Find where the given text appears and provide that cell's center as (X, Y) coordinate. 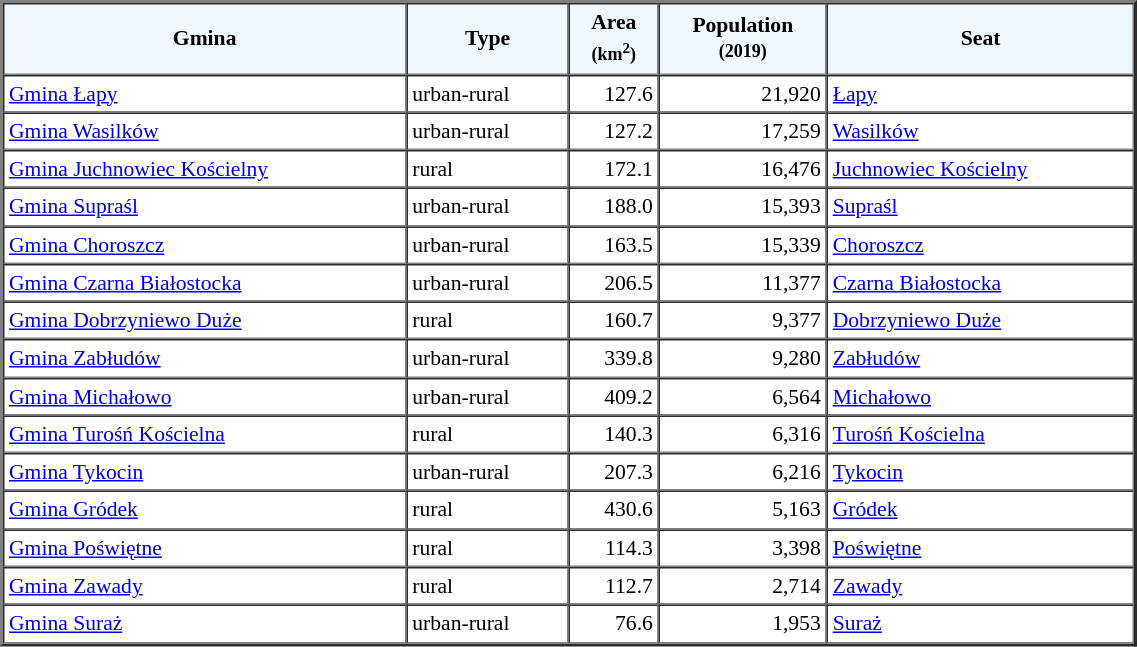
Gmina Supraśl (204, 207)
Gmina (204, 38)
9,280 (743, 359)
Gmina Michałowo (204, 396)
140.3 (614, 434)
Gmina Tykocin (204, 472)
Choroszcz (981, 245)
Type (487, 38)
409.2 (614, 396)
Gmina Gródek (204, 510)
6,316 (743, 434)
Gmina Zabłudów (204, 359)
Zawady (981, 586)
9,377 (743, 321)
Wasilków (981, 131)
163.5 (614, 245)
188.0 (614, 207)
11,377 (743, 283)
114.3 (614, 548)
Czarna Białostocka (981, 283)
Gmina Dobrzyniewo Duże (204, 321)
3,398 (743, 548)
Michałowo (981, 396)
17,259 (743, 131)
Suraż (981, 624)
172.1 (614, 169)
Gmina Juchnowiec Kościelny (204, 169)
Tykocin (981, 472)
21,920 (743, 93)
1,953 (743, 624)
5,163 (743, 510)
Seat (981, 38)
112.7 (614, 586)
Turośń Kościelna (981, 434)
Juchnowiec Kościelny (981, 169)
Łapy (981, 93)
15,393 (743, 207)
430.6 (614, 510)
127.6 (614, 93)
Poświętne (981, 548)
6,216 (743, 472)
2,714 (743, 586)
Gmina Poświętne (204, 548)
Gmina Wasilków (204, 131)
127.2 (614, 131)
6,564 (743, 396)
Supraśl (981, 207)
Population(2019) (743, 38)
Gmina Turośń Kościelna (204, 434)
206.5 (614, 283)
Gmina Łapy (204, 93)
160.7 (614, 321)
Gmina Suraż (204, 624)
Gródek (981, 510)
Gmina Zawady (204, 586)
Gmina Choroszcz (204, 245)
339.8 (614, 359)
Area(km2) (614, 38)
16,476 (743, 169)
Dobrzyniewo Duże (981, 321)
207.3 (614, 472)
15,339 (743, 245)
76.6 (614, 624)
Zabłudów (981, 359)
Gmina Czarna Białostocka (204, 283)
